Return the (X, Y) coordinate for the center point of the cell that contains the specified text.  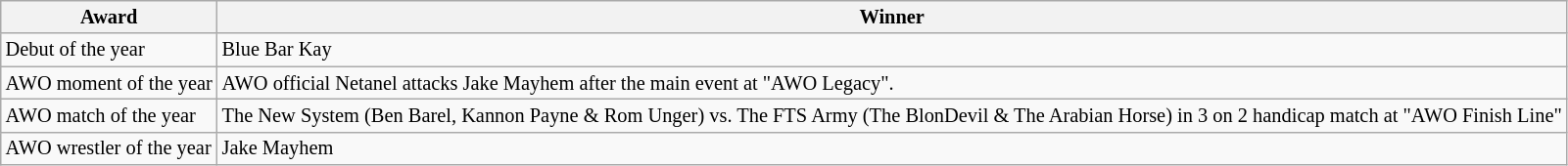
AWO match of the year (110, 115)
AWO wrestler of the year (110, 148)
Winner (892, 17)
Award (110, 17)
AWO official Netanel attacks Jake Mayhem after the main event at "AWO Legacy". (892, 83)
Blue Bar Kay (892, 50)
Jake Mayhem (892, 148)
Debut of the year (110, 50)
AWO moment of the year (110, 83)
